Detect which cell encompasses the target text, then output its [X, Y] center coordinate. 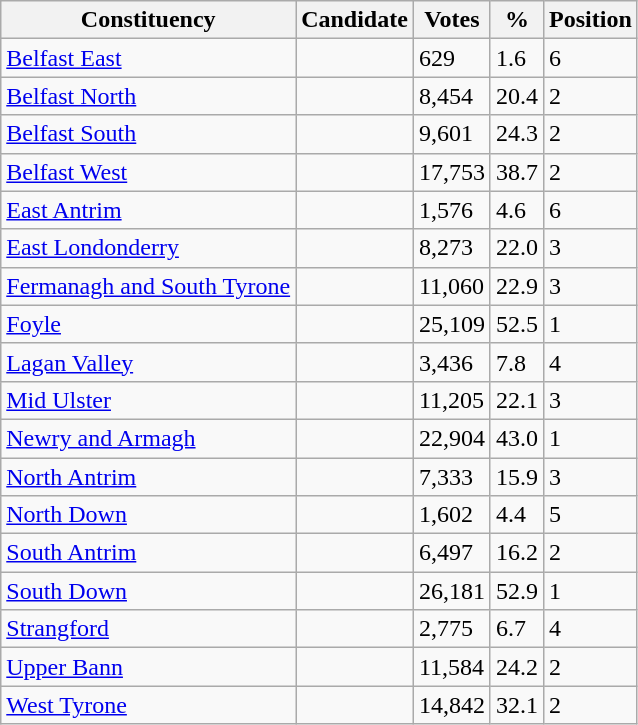
Newry and Armagh [148, 438]
8,454 [452, 96]
11,205 [452, 400]
West Tyrone [148, 705]
1,576 [452, 210]
East Antrim [148, 210]
Belfast West [148, 172]
4.4 [516, 515]
2,775 [452, 629]
Mid Ulster [148, 400]
Upper Bann [148, 667]
6,497 [452, 553]
Strangford [148, 629]
24.3 [516, 134]
4.6 [516, 210]
32.1 [516, 705]
6.7 [516, 629]
Position [591, 20]
Candidate [355, 20]
% [516, 20]
1.6 [516, 58]
22.0 [516, 248]
North Down [148, 515]
Votes [452, 20]
22.9 [516, 286]
South Down [148, 591]
South Antrim [148, 553]
9,601 [452, 134]
17,753 [452, 172]
26,181 [452, 591]
5 [591, 515]
16.2 [516, 553]
43.0 [516, 438]
52.5 [516, 324]
24.2 [516, 667]
Constituency [148, 20]
52.9 [516, 591]
11,060 [452, 286]
1,602 [452, 515]
15.9 [516, 477]
7.8 [516, 362]
Lagan Valley [148, 362]
Belfast South [148, 134]
Belfast North [148, 96]
22,904 [452, 438]
14,842 [452, 705]
11,584 [452, 667]
38.7 [516, 172]
25,109 [452, 324]
Foyle [148, 324]
3,436 [452, 362]
Fermanagh and South Tyrone [148, 286]
Belfast East [148, 58]
20.4 [516, 96]
East Londonderry [148, 248]
7,333 [452, 477]
629 [452, 58]
North Antrim [148, 477]
8,273 [452, 248]
22.1 [516, 400]
